Capture the cell that displays the provided text and extract its (x, y) central coordinate. 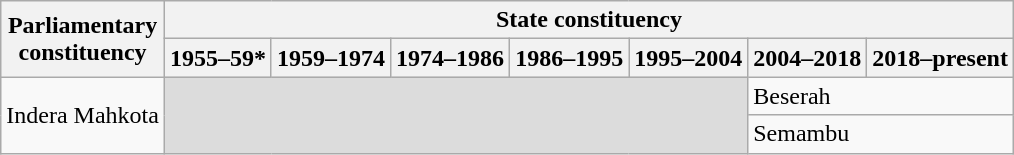
1995–2004 (688, 58)
Parliamentaryconstituency (83, 39)
1974–1986 (450, 58)
2018–present (940, 58)
1986–1995 (570, 58)
1955–59* (218, 58)
Semambu (881, 134)
1959–1974 (330, 58)
Beserah (881, 96)
State constituency (588, 20)
2004–2018 (808, 58)
Indera Mahkota (83, 115)
